Return the (x, y) coordinate for the center point of the cell that contains the specified text.  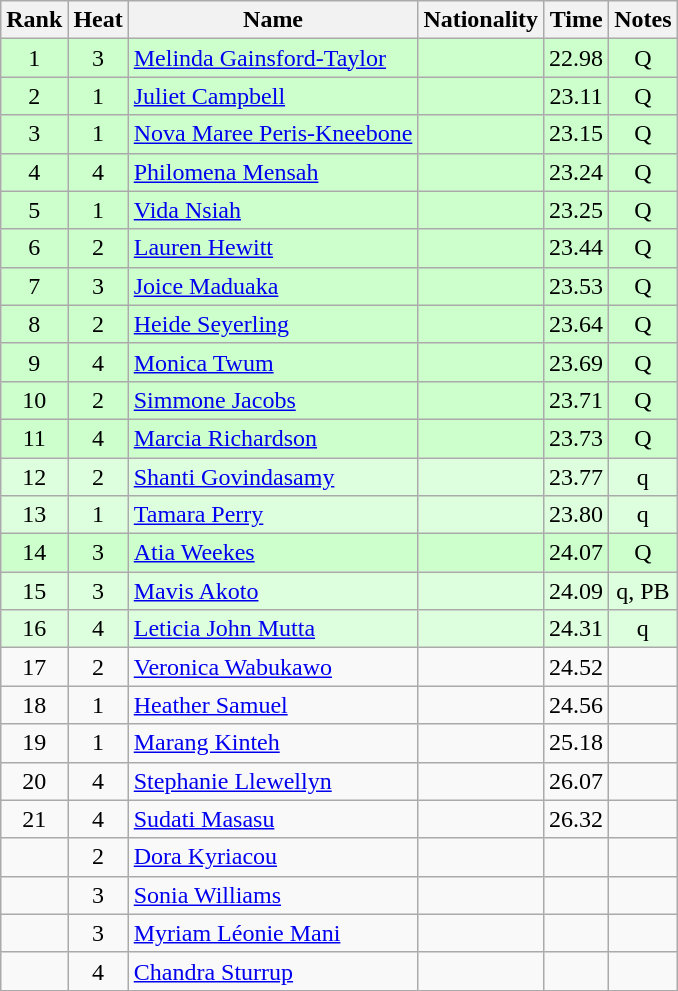
22.98 (576, 58)
23.69 (576, 362)
12 (34, 477)
Time (576, 20)
Melinda Gainsford-Taylor (273, 58)
Heather Samuel (273, 705)
10 (34, 400)
Chandra Sturrup (273, 971)
Nationality (481, 20)
Stephanie Llewellyn (273, 781)
23.24 (576, 172)
Simmone Jacobs (273, 400)
Shanti Govindasamy (273, 477)
23.64 (576, 324)
9 (34, 362)
q, PB (643, 591)
6 (34, 248)
Tamara Perry (273, 515)
23.11 (576, 96)
Heat (98, 20)
23.15 (576, 134)
Rank (34, 20)
21 (34, 819)
Lauren Hewitt (273, 248)
Leticia John Mutta (273, 629)
26.32 (576, 819)
23.80 (576, 515)
5 (34, 210)
Nova Maree Peris-Kneebone (273, 134)
24.31 (576, 629)
23.77 (576, 477)
7 (34, 286)
26.07 (576, 781)
24.52 (576, 667)
Myriam Léonie Mani (273, 933)
19 (34, 743)
Juliet Campbell (273, 96)
24.07 (576, 553)
23.53 (576, 286)
16 (34, 629)
Veronica Wabukawo (273, 667)
Sudati Masasu (273, 819)
17 (34, 667)
15 (34, 591)
Sonia Williams (273, 895)
18 (34, 705)
23.71 (576, 400)
13 (34, 515)
Heide Seyerling (273, 324)
Atia Weekes (273, 553)
Mavis Akoto (273, 591)
Marcia Richardson (273, 438)
Marang Kinteh (273, 743)
8 (34, 324)
25.18 (576, 743)
11 (34, 438)
23.73 (576, 438)
20 (34, 781)
Vida Nsiah (273, 210)
14 (34, 553)
Joice Maduaka (273, 286)
23.25 (576, 210)
24.09 (576, 591)
Dora Kyriacou (273, 857)
Notes (643, 20)
Monica Twum (273, 362)
Name (273, 20)
24.56 (576, 705)
Philomena Mensah (273, 172)
23.44 (576, 248)
